Capture the cell that displays the provided text and extract its (X, Y) central coordinate. 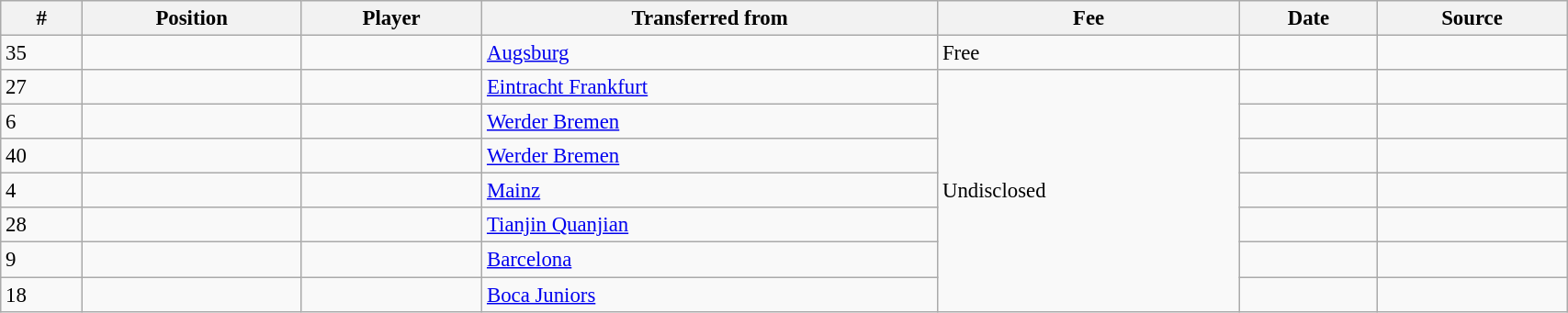
4 (42, 191)
6 (42, 122)
Tianjin Quanjian (710, 225)
Boca Juniors (710, 295)
28 (42, 225)
18 (42, 295)
Date (1309, 18)
Fee (1089, 18)
9 (42, 260)
Position (192, 18)
Eintracht Frankfurt (710, 87)
35 (42, 53)
Undisclosed (1089, 191)
Free (1089, 53)
Mainz (710, 191)
Barcelona (710, 260)
Player (391, 18)
40 (42, 156)
Augsburg (710, 53)
27 (42, 87)
Transferred from (710, 18)
Source (1472, 18)
# (42, 18)
